Scan for the cell matching the given text and deliver its [X, Y] coordinate at center. 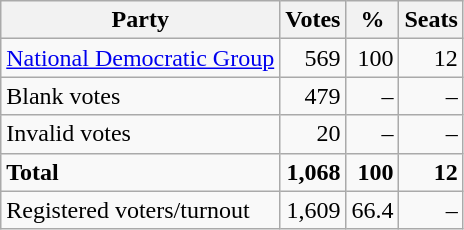
66.4 [372, 210]
Total [140, 172]
Votes [313, 20]
Invalid votes [140, 134]
479 [313, 96]
1,068 [313, 172]
National Democratic Group [140, 58]
% [372, 20]
Registered voters/turnout [140, 210]
Blank votes [140, 96]
20 [313, 134]
Seats [431, 20]
569 [313, 58]
Party [140, 20]
1,609 [313, 210]
